Search for the cell housing the specified text and yield its [x, y] center coordinate. 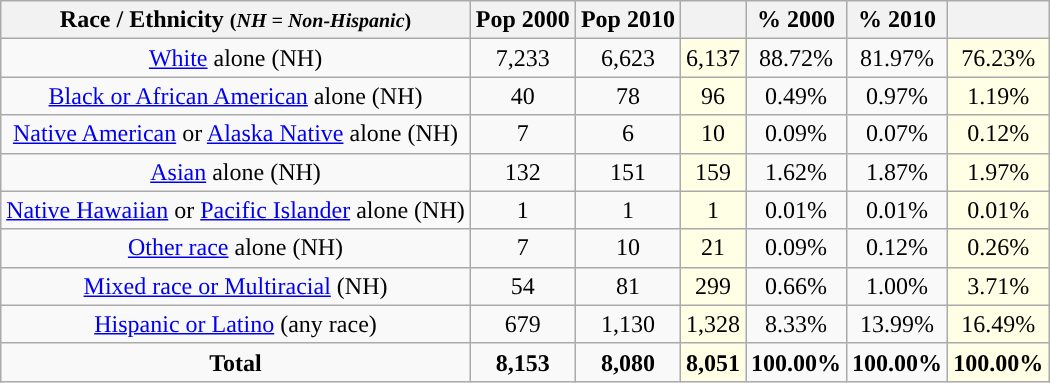
0.66% [796, 286]
0.97% [898, 96]
Native American or Alaska Native alone (NH) [236, 134]
0.26% [998, 248]
1.00% [898, 286]
54 [522, 286]
% 2000 [796, 20]
8,153 [522, 362]
1.87% [898, 172]
6,137 [712, 58]
Asian alone (NH) [236, 172]
81 [628, 286]
40 [522, 96]
% 2010 [898, 20]
Native Hawaiian or Pacific Islander alone (NH) [236, 210]
299 [712, 286]
1.19% [998, 96]
6 [628, 134]
151 [628, 172]
13.99% [898, 324]
3.71% [998, 286]
76.23% [998, 58]
679 [522, 324]
Other race alone (NH) [236, 248]
Total [236, 362]
8,051 [712, 362]
Pop 2000 [522, 20]
1,130 [628, 324]
96 [712, 96]
81.97% [898, 58]
159 [712, 172]
0.49% [796, 96]
78 [628, 96]
Pop 2010 [628, 20]
132 [522, 172]
16.49% [998, 324]
1.97% [998, 172]
0.07% [898, 134]
Hispanic or Latino (any race) [236, 324]
8,080 [628, 362]
1.62% [796, 172]
8.33% [796, 324]
1,328 [712, 324]
Race / Ethnicity (NH = Non-Hispanic) [236, 20]
7,233 [522, 58]
Mixed race or Multiracial (NH) [236, 286]
6,623 [628, 58]
Black or African American alone (NH) [236, 96]
White alone (NH) [236, 58]
21 [712, 248]
88.72% [796, 58]
